Pinpoint the cell where the given text exists, returning its (x, y) midpoint coordinate. 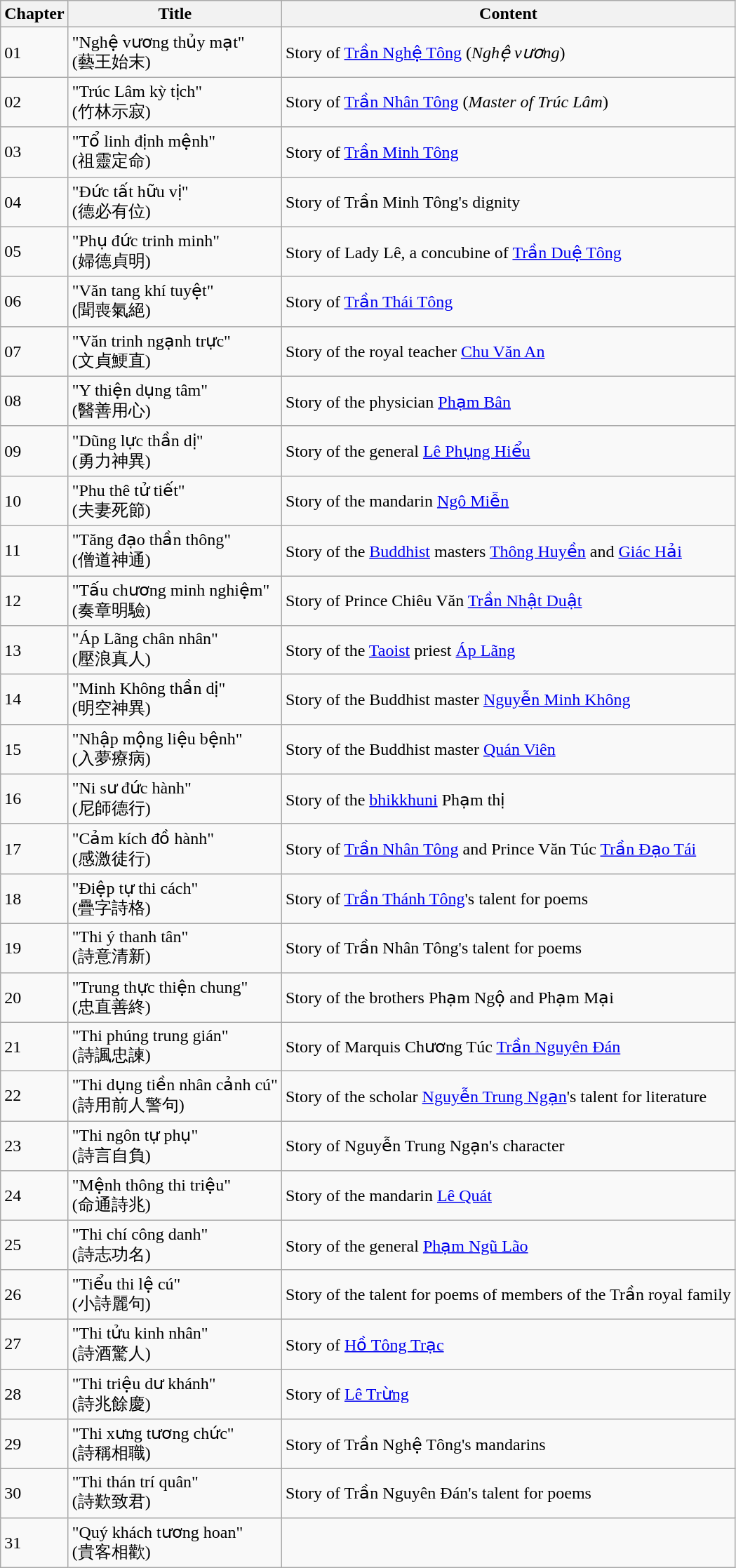
Story of the Buddhist master Nguyễn Minh Không (508, 699)
"Phu thê tử tiết"(夫妻死節) (175, 501)
"Tấu chương minh nghiệm"(奏章明驗) (175, 601)
Story of the scholar Nguyễn Trung Ngạn's talent for literature (508, 1096)
Story of the brothers Phạm Ngộ and Phạm Mại (508, 998)
19 (34, 948)
"Trung thực thiện chung"(忠直善終) (175, 998)
"Thi ý thanh tân"(詩意清新) (175, 948)
30 (34, 1494)
"Cảm kích đồ hành"(感激徒行) (175, 849)
Story of Trần Thánh Tông's talent for poems (508, 898)
23 (34, 1146)
16 (34, 798)
Story of the Taoist priest Áp Lãng (508, 650)
02 (34, 102)
Story of Trần Nhân Tông's talent for poems (508, 948)
Story of Lady Lê, a concubine of Trần Duệ Tông (508, 251)
"Quý khách tương hoan"(貴客相歡) (175, 1542)
Story of the Buddhist master Quán Viên (508, 749)
"Phụ đức trinh minh"(婦德貞明) (175, 251)
Story of Trần Nhân Tông (Master of Trúc Lâm) (508, 102)
Story of Trần Minh Tông's dignity (508, 202)
06 (34, 302)
Story of the royal teacher Chu Văn An (508, 351)
18 (34, 898)
Story of Prince Chiêu Văn Trần Nhật Duật (508, 601)
Story of the mandarin Ngô Miễn (508, 501)
Story of Lê Trừng (508, 1395)
26 (34, 1294)
Story of Trần Nghệ Tông (Nghệ vương) (508, 52)
24 (34, 1195)
22 (34, 1096)
Story of Hồ Tông Trạc (508, 1344)
Story of Trần Nghệ Tông's mandarins (508, 1444)
17 (34, 849)
Title (175, 14)
03 (34, 152)
"Điệp tự thi cách"(疊字詩格) (175, 898)
Story of Trần Thái Tông (508, 302)
10 (34, 501)
Story of the mandarin Lê Quát (508, 1195)
Story of the physician Phạm Bân (508, 401)
"Ni sư đức hành"(尼師德行) (175, 798)
Story of the general Phạm Ngũ Lão (508, 1245)
01 (34, 52)
"Dũng lực thần dị"(勇力神異) (175, 450)
14 (34, 699)
"Áp Lãng chân nhân"(壓浪真人) (175, 650)
"Văn trinh ngạnh trực"(文貞鯁直) (175, 351)
08 (34, 401)
Story of Marquis Chương Túc Trần Nguyên Đán (508, 1047)
05 (34, 251)
Story of Trần Nhân Tông and Prince Văn Túc Trần Đạo Tái (508, 849)
15 (34, 749)
"Tổ linh định mệnh"(祖靈定命) (175, 152)
07 (34, 351)
11 (34, 550)
Story of the Buddhist masters Thông Huyền and Giác Hải (508, 550)
"Tăng đạo thần thông"(僧道神通) (175, 550)
"Nhập mộng liệu bệnh"(入夢療病) (175, 749)
"Tiểu thi lệ cú"(小詩麗句) (175, 1294)
04 (34, 202)
Story of the bhikkhuni Phạm thị (508, 798)
31 (34, 1542)
"Nghệ vương thủy mạt"(藝王始末) (175, 52)
13 (34, 650)
21 (34, 1047)
"Thi dụng tiền nhân cảnh cú"(詩用前人警句) (175, 1096)
"Minh Không thần dị"(明空神異) (175, 699)
"Thi xưng tương chức"(詩稱相職) (175, 1444)
12 (34, 601)
"Đức tất hữu vị"(德必有位) (175, 202)
20 (34, 998)
"Y thiện dụng tâm"(醫善用心) (175, 401)
"Thi thán trí quân"(詩歎致君) (175, 1494)
"Thi tửu kinh nhân"(詩酒驚人) (175, 1344)
Story of Trần Nguyên Đán's talent for poems (508, 1494)
"Thi ngôn tự phụ"(詩言自負) (175, 1146)
25 (34, 1245)
Content (508, 14)
28 (34, 1395)
"Thi chí công danh"(詩志功名) (175, 1245)
Chapter (34, 14)
"Trúc Lâm kỳ tịch"(竹林示寂) (175, 102)
Story of the general Lê Phụng Hiểu (508, 450)
29 (34, 1444)
"Thi phúng trung gián"(詩諷忠諫) (175, 1047)
Story of Trần Minh Tông (508, 152)
"Văn tang khí tuyệt"(聞喪氣絕) (175, 302)
"Mệnh thông thi triệu"(命通詩兆) (175, 1195)
Story of the talent for poems of members of the Trần royal family (508, 1294)
Story of Nguyễn Trung Ngạn's character (508, 1146)
"Thi triệu dư khánh"(詩兆餘慶) (175, 1395)
09 (34, 450)
27 (34, 1344)
